Capture the cell that displays the provided text and extract its (x, y) central coordinate. 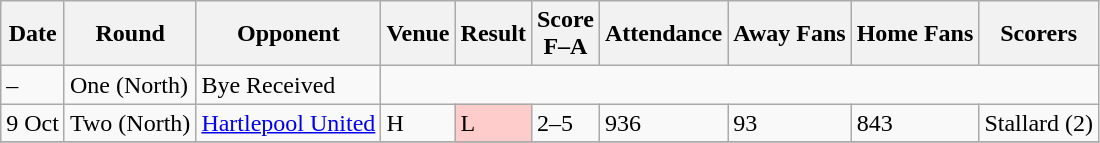
Attendance (663, 34)
93 (790, 123)
Opponent (288, 34)
Stallard (2) (1039, 123)
Round (130, 34)
9 Oct (33, 123)
– (33, 85)
Home Fans (915, 34)
L (493, 123)
Hartlepool United (288, 123)
Result (493, 34)
One (North) (130, 85)
936 (663, 123)
Two (North) (130, 123)
Away Fans (790, 34)
ScoreF–A (565, 34)
H (418, 123)
843 (915, 123)
Scorers (1039, 34)
Date (33, 34)
Venue (418, 34)
2–5 (565, 123)
Bye Received (288, 85)
